Determine the (X, Y) coordinate at the center of the cell enclosing the given text.  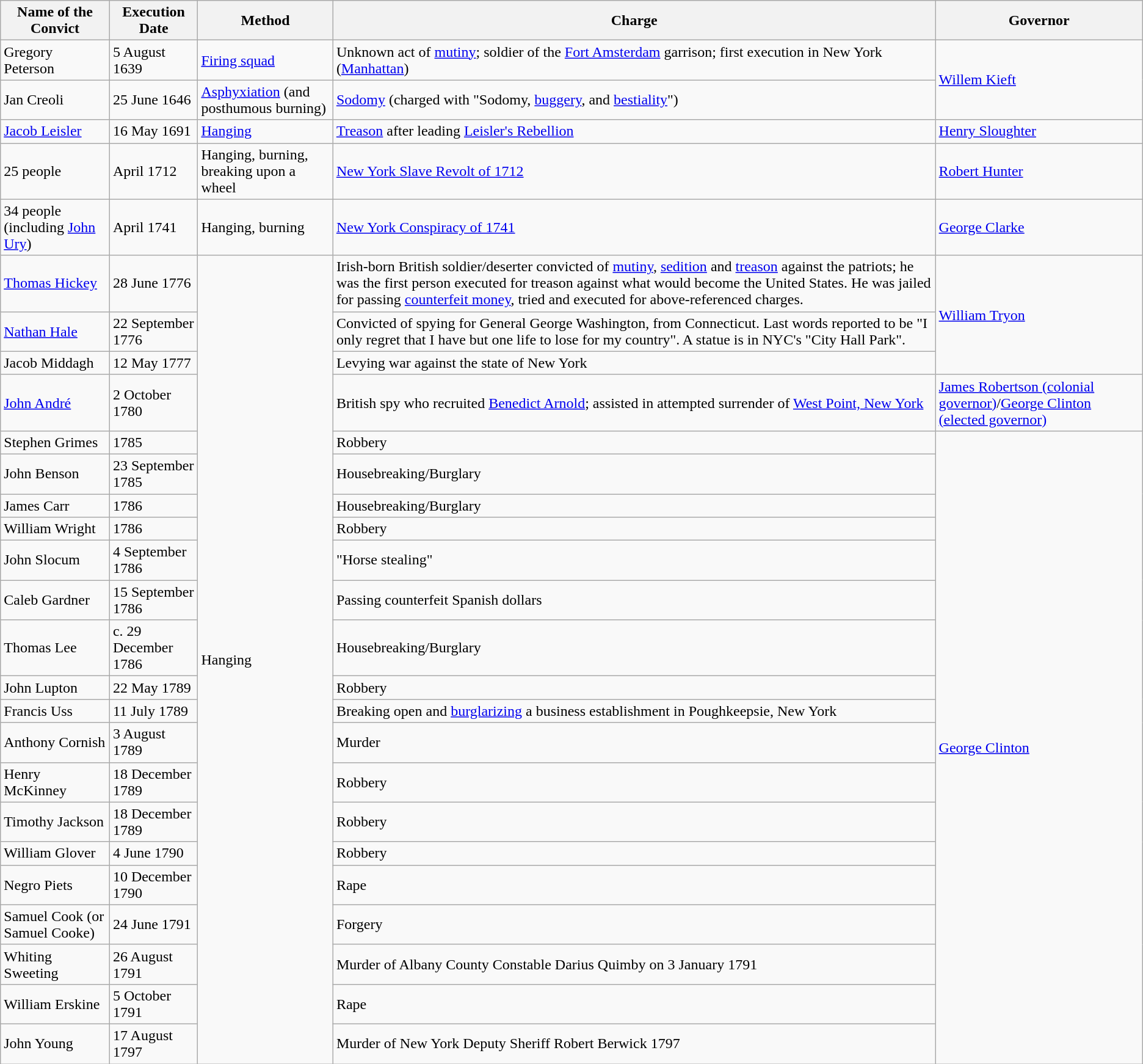
Hanging, burning, breaking upon a wheel (265, 171)
New York Conspiracy of 1741 (634, 227)
Jacob Leisler (55, 131)
John Slocum (55, 561)
Method (265, 21)
Samuel Cook (or Samuel Cooke) (55, 925)
Execution Date (154, 21)
Nathan Hale (55, 331)
Henry Sloughter (1039, 131)
c. 29 December 1786 (154, 648)
John Benson (55, 474)
16 May 1691 (154, 131)
George Clinton (1039, 747)
William Glover (55, 853)
William Erskine (55, 1004)
12 May 1777 (154, 363)
Anthony Cornish (55, 743)
28 June 1776 (154, 283)
4 September 1786 (154, 561)
26 August 1791 (154, 964)
John Young (55, 1043)
Gregory Peterson (55, 60)
Whiting Sweeting (55, 964)
April 1741 (154, 227)
Governor (1039, 21)
Timothy Jackson (55, 822)
17 August 1797 (154, 1043)
Caleb Gardner (55, 600)
3 August 1789 (154, 743)
James Carr (55, 505)
Treason after leading Leisler's Rebellion (634, 131)
Willem Kieft (1039, 80)
Jacob Middagh (55, 363)
Unknown act of mutiny; soldier of the Fort Amsterdam garrison; first execution in New York (Manhattan) (634, 60)
British spy who recruited Benedict Arnold; assisted in attempted surrender of West Point, New York (634, 403)
25 people (55, 171)
Murder (634, 743)
Charge (634, 21)
Hanging, burning (265, 227)
1785 (154, 442)
William Tryon (1039, 315)
11 July 1789 (154, 711)
24 June 1791 (154, 925)
New York Slave Revolt of 1712 (634, 171)
5 October 1791 (154, 1004)
2 October 1780 (154, 403)
Stephen Grimes (55, 442)
Negro Piets (55, 884)
Thomas Hickey (55, 283)
Levying war against the state of New York (634, 363)
Asphyxiation (and posthumous burning) (265, 100)
Sodomy (charged with "Sodomy, buggery, and bestiality") (634, 100)
5 August 1639 (154, 60)
10 December 1790 (154, 884)
34 people (including John Ury) (55, 227)
Breaking open and burglarizing a business establishment in Poughkeepsie, New York (634, 711)
22 May 1789 (154, 688)
Murder of Albany County Constable Darius Quimby on 3 January 1791 (634, 964)
Name of the Convict (55, 21)
22 September 1776 (154, 331)
25 June 1646 (154, 100)
George Clarke (1039, 227)
Forgery (634, 925)
15 September 1786 (154, 600)
Robert Hunter (1039, 171)
4 June 1790 (154, 853)
"Horse stealing" (634, 561)
Francis Uss (55, 711)
William Wright (55, 529)
James Robertson (colonial governor)/George Clinton (elected governor) (1039, 403)
Jan Creoli (55, 100)
Firing squad (265, 60)
John Lupton (55, 688)
John André (55, 403)
Passing counterfeit Spanish dollars (634, 600)
Murder of New York Deputy Sheriff Robert Berwick 1797 (634, 1043)
April 1712 (154, 171)
Henry McKinney (55, 782)
Thomas Lee (55, 648)
23 September 1785 (154, 474)
